Determine the (x, y) coordinate at the center of the cell enclosing the given text.  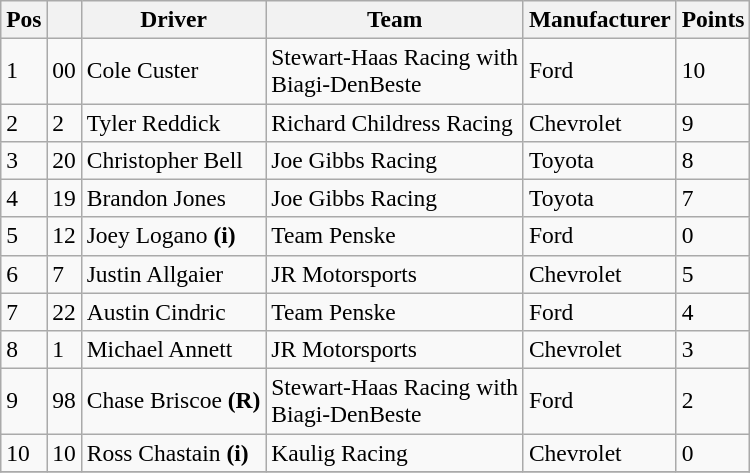
Points (713, 19)
Manufacturer (600, 19)
Justin Allgaier (174, 274)
Cole Custer (174, 70)
22 (64, 312)
Tyler Reddick (174, 122)
Driver (174, 19)
Richard Childress Racing (395, 122)
Ross Chastain (i) (174, 452)
6 (24, 274)
00 (64, 70)
Joey Logano (i) (174, 236)
Chase Briscoe (R) (174, 400)
Michael Annett (174, 349)
Team (395, 19)
Austin Cindric (174, 312)
12 (64, 236)
98 (64, 400)
Pos (24, 19)
Christopher Bell (174, 160)
Brandon Jones (174, 198)
Kaulig Racing (395, 452)
19 (64, 198)
20 (64, 160)
